Capture the cell that displays the provided text and extract its [X, Y] central coordinate. 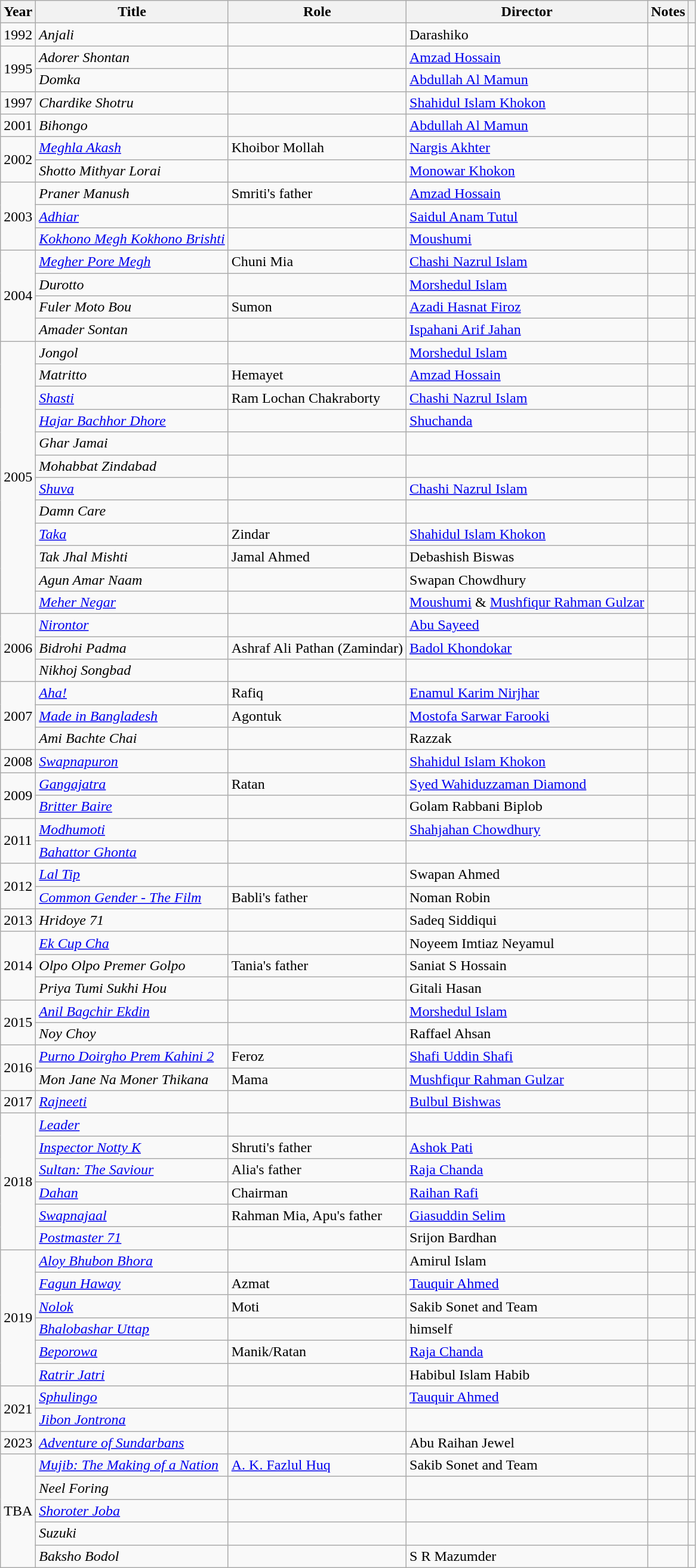
Jamal Ahmed [317, 557]
1992 [18, 35]
Fagun Haway [132, 1283]
Mushfiqur Rahman Gulzar [527, 1079]
2004 [18, 295]
Shruti's father [317, 1147]
Leader [132, 1125]
Nirontor [132, 625]
Hemayet [317, 375]
Abu Sayeed [527, 625]
2009 [18, 795]
2018 [18, 1181]
Lal Tip [132, 875]
Saniat S Hossain [527, 965]
Razzak [527, 739]
2015 [18, 1023]
Saidul Anam Tutul [527, 216]
Agontuk [317, 716]
2008 [18, 761]
2017 [18, 1102]
Noy Choy [132, 1034]
Swapan Chowdhury [527, 579]
S R Mazumder [527, 1556]
Dahan [132, 1193]
Gitali Hasan [527, 988]
Shoroter Joba [132, 1511]
Baksho Bodol [132, 1556]
Monowar Khokon [527, 171]
Rahman Mia, Apu's father [317, 1215]
Habibul Islam Habib [527, 1374]
2019 [18, 1317]
Megher Pore Megh [132, 261]
Praner Manush [132, 193]
Chuni Mia [317, 261]
Azadi Hasnat Firoz [527, 307]
Inspector Notty K [132, 1147]
Meher Negar [132, 602]
Britter Baire [132, 807]
1995 [18, 69]
Tania's father [317, 965]
Hajar Bachhor Dhore [132, 421]
Olpo Olpo Premer Golpo [132, 965]
Ram Lochan Chakraborty [317, 398]
Sultan: The Saviour [132, 1170]
Sphulingo [132, 1397]
Shuchanda [527, 421]
Tak Jhal Mishti [132, 557]
2023 [18, 1443]
Bidrohi Padma [132, 647]
Bahattor Ghonta [132, 852]
Darashiko [527, 35]
Raihan Rafi [527, 1193]
Nikhoj Songbad [132, 671]
Fuler Moto Bou [132, 307]
Ratrir Jatri [132, 1374]
Adhiar [132, 216]
Amirul Islam [527, 1261]
Enamul Karim Nirjhar [527, 693]
Shahjahan Chowdhury [527, 829]
Sumon [317, 307]
Raffael Ahsan [527, 1034]
1997 [18, 103]
Title [132, 12]
Shafi Uddin Shafi [527, 1057]
Feroz [317, 1057]
Hridoye 71 [132, 920]
Jibon Jontrona [132, 1420]
Gangajatra [132, 784]
Bihongo [132, 125]
Giasuddin Selim [527, 1215]
Modhumoti [132, 829]
2012 [18, 886]
Moushumi & Mushfiqur Rahman Gulzar [527, 602]
Meghla Akash [132, 148]
Notes [668, 12]
Manik/Ratan [317, 1351]
Matritto [132, 375]
Mujib: The Making of a Nation [132, 1465]
Swapnapuron [132, 761]
Purno Doirgho Prem Kahini 2 [132, 1057]
Bhalobashar Uttap [132, 1329]
Noyeem Imtiaz Neyamul [527, 943]
TBA [18, 1511]
Ratan [317, 784]
Zindar [317, 534]
2016 [18, 1068]
Adventure of Sundarbans [132, 1443]
Aha! [132, 693]
Mon Jane Na Moner Thikana [132, 1079]
Ispahani Arif Jahan [527, 330]
Smriti's father [317, 193]
Amader Sontan [132, 330]
Mama [317, 1079]
Golam Rabbani Biplob [527, 807]
Nargis Akhter [527, 148]
Shuva [132, 489]
Role [317, 12]
Noman Robin [527, 897]
Priya Tumi Sukhi Hou [132, 988]
Babli's father [317, 897]
Anjali [132, 35]
2001 [18, 125]
Aloy Bhubon Bhora [132, 1261]
Common Gender - The Film [132, 897]
Ashok Pati [527, 1147]
Alia's father [317, 1170]
Azmat [317, 1283]
Damn Care [132, 511]
2014 [18, 965]
Srijon Bardhan [527, 1238]
Suzuki [132, 1533]
Ghar Jamai [132, 443]
2002 [18, 159]
Syed Wahiduzzaman Diamond [527, 784]
himself [527, 1329]
A. K. Fazlul Huq [317, 1465]
2021 [18, 1409]
Made in Bangladesh [132, 716]
Bulbul Bishwas [527, 1102]
Domka [132, 80]
2007 [18, 716]
Moti [317, 1306]
Khoibor Mollah [317, 148]
Badol Khondokar [527, 647]
Moushumi [527, 239]
2005 [18, 477]
2006 [18, 647]
Agun Amar Naam [132, 579]
Ami Bachte Chai [132, 739]
Chardike Shotru [132, 103]
Kokhono Megh Kokhono Brishti [132, 239]
Adorer Shontan [132, 57]
Shotto Mithyar Lorai [132, 171]
Neel Foring [132, 1488]
Debashish Biswas [527, 557]
Shasti [132, 398]
Postmaster 71 [132, 1238]
Nolok [132, 1306]
2003 [18, 216]
Ashraf Ali Pathan (Zamindar) [317, 647]
Rafiq [317, 693]
Abu Raihan Jewel [527, 1443]
Sadeq Siddiqui [527, 920]
Taka [132, 534]
2013 [18, 920]
Year [18, 12]
Durotto [132, 285]
Ek Cup Cha [132, 943]
Beporowa [132, 1351]
Rajneeti [132, 1102]
Director [527, 12]
2011 [18, 841]
Swapan Ahmed [527, 875]
Mostofa Sarwar Farooki [527, 716]
Anil Bagchir Ekdin [132, 1011]
Mohabbat Zindabad [132, 466]
Chairman [317, 1193]
Swapnajaal [132, 1215]
Jongol [132, 353]
